Detect which cell encompasses the target text, then output its [X, Y] center coordinate. 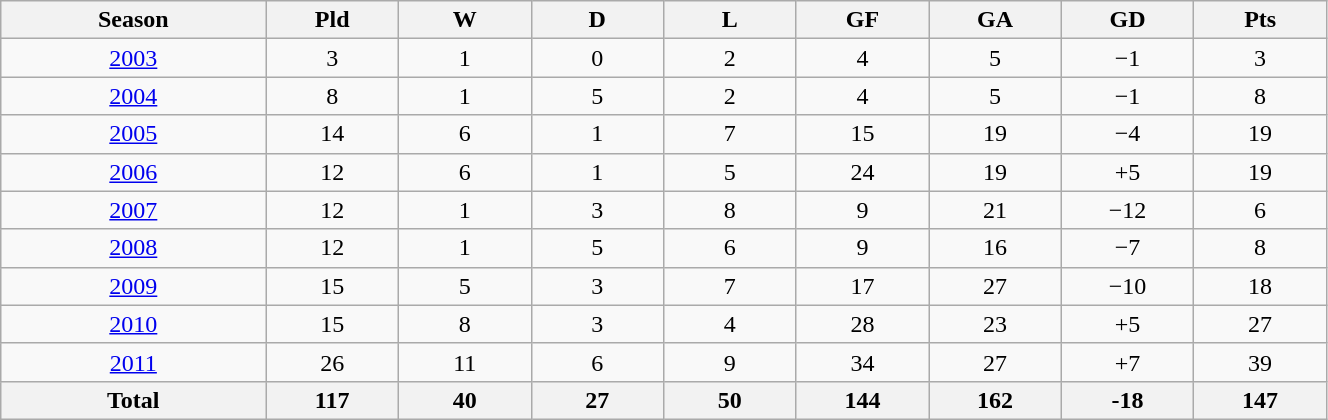
2005 [134, 134]
-18 [1128, 400]
L [730, 20]
GD [1128, 20]
2008 [134, 248]
2011 [134, 362]
2004 [134, 96]
21 [996, 210]
Total [134, 400]
2010 [134, 324]
117 [332, 400]
2003 [134, 58]
GF [862, 20]
147 [1260, 400]
−10 [1128, 286]
GA [996, 20]
0 [598, 58]
Pts [1260, 20]
18 [1260, 286]
17 [862, 286]
28 [862, 324]
34 [862, 362]
26 [332, 362]
+7 [1128, 362]
−7 [1128, 248]
−12 [1128, 210]
144 [862, 400]
14 [332, 134]
50 [730, 400]
2009 [134, 286]
24 [862, 172]
23 [996, 324]
162 [996, 400]
2006 [134, 172]
−4 [1128, 134]
40 [464, 400]
11 [464, 362]
39 [1260, 362]
D [598, 20]
16 [996, 248]
Pld [332, 20]
2007 [134, 210]
Season [134, 20]
W [464, 20]
